Scan for the cell matching the given text and deliver its [x, y] coordinate at center. 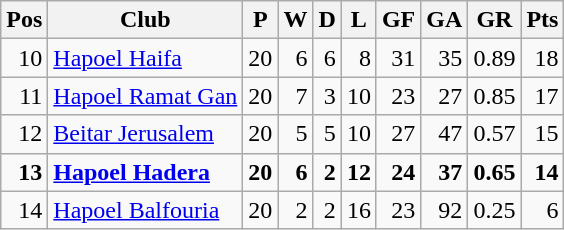
15 [542, 134]
Club [146, 20]
GR [494, 20]
16 [358, 210]
Pts [542, 20]
0.25 [494, 210]
L [358, 20]
Pos [24, 20]
0.85 [494, 96]
8 [358, 58]
31 [398, 58]
17 [542, 96]
24 [398, 172]
18 [542, 58]
GA [444, 20]
0.65 [494, 172]
GF [398, 20]
3 [327, 96]
0.89 [494, 58]
P [260, 20]
7 [296, 96]
13 [24, 172]
D [327, 20]
0.57 [494, 134]
92 [444, 210]
35 [444, 58]
37 [444, 172]
W [296, 20]
47 [444, 134]
Hapoel Hadera [146, 172]
Hapoel Ramat Gan [146, 96]
11 [24, 96]
Beitar Jerusalem [146, 134]
Hapoel Balfouria [146, 210]
Hapoel Haifa [146, 58]
